Capture the cell that displays the provided text and extract its [X, Y] central coordinate. 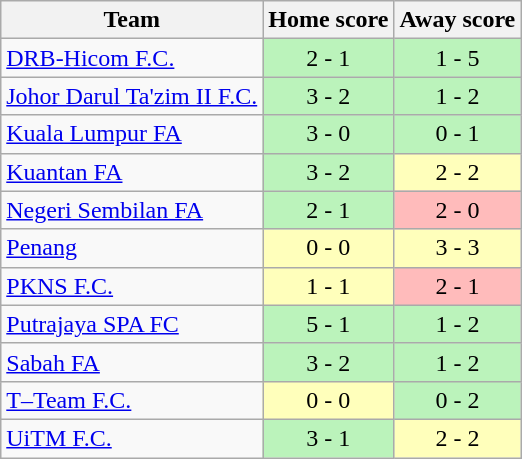
Kuantan FA [132, 172]
Team [132, 20]
Kuala Lumpur FA [132, 134]
2 - 0 [458, 210]
0 - 2 [458, 400]
3 - 3 [458, 248]
UiTM F.C. [132, 438]
0 - 1 [458, 134]
T–Team F.C. [132, 400]
Away score [458, 20]
Putrajaya SPA FC [132, 324]
3 - 1 [328, 438]
5 - 1 [328, 324]
Penang [132, 248]
Negeri Sembilan FA [132, 210]
1 - 5 [458, 58]
1 - 1 [328, 286]
3 - 0 [328, 134]
DRB-Hicom F.C. [132, 58]
Johor Darul Ta'zim II F.C. [132, 96]
PKNS F.C. [132, 286]
Sabah FA [132, 362]
Home score [328, 20]
